Identify which cell holds the provided text, then report its (x, y) central coordinate. 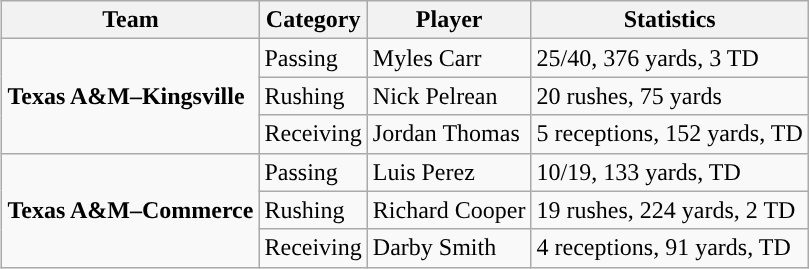
Player (449, 20)
Texas A&M–Commerce (130, 210)
Statistics (670, 20)
5 receptions, 152 yards, TD (670, 134)
Myles Carr (449, 58)
20 rushes, 75 yards (670, 96)
Texas A&M–Kingsville (130, 96)
Nick Pelrean (449, 96)
Category (313, 20)
4 receptions, 91 yards, TD (670, 248)
Darby Smith (449, 248)
10/19, 133 yards, TD (670, 172)
25/40, 376 yards, 3 TD (670, 58)
Jordan Thomas (449, 134)
Richard Cooper (449, 210)
19 rushes, 224 yards, 2 TD (670, 210)
Luis Perez (449, 172)
Team (130, 20)
